Detect which cell encompasses the target text, then output its [X, Y] center coordinate. 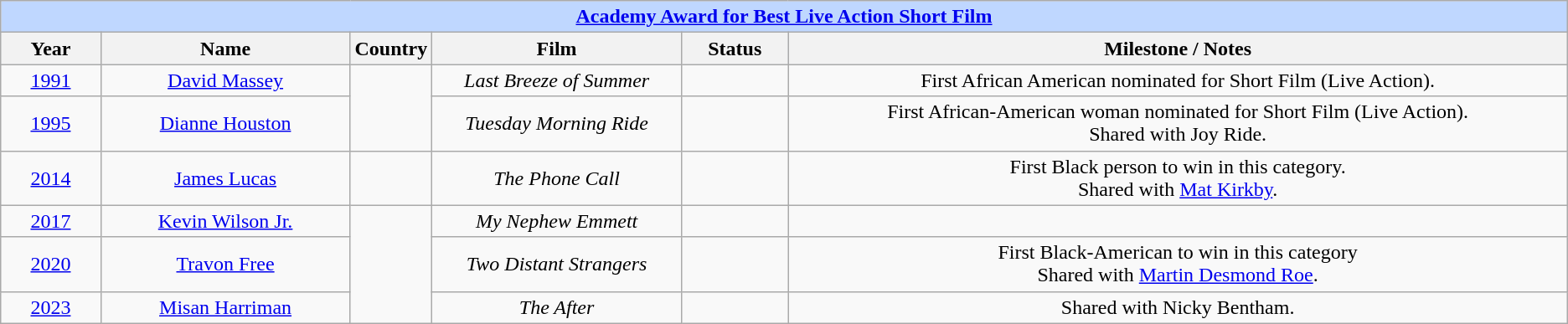
First Black-American to win in this categoryShared with Martin Desmond Roe. [1178, 265]
David Massey [225, 80]
1991 [50, 80]
James Lucas [225, 177]
Tuesday Morning Ride [557, 124]
Film [557, 49]
Status [735, 49]
Travon Free [225, 265]
Two Distant Strangers [557, 265]
Dianne Houston [225, 124]
Name [225, 49]
Academy Award for Best Live Action Short Film [784, 17]
2023 [50, 307]
Last Breeze of Summer [557, 80]
First African-American woman nominated for Short Film (Live Action).Shared with Joy Ride. [1178, 124]
Year [50, 49]
First Black person to win in this category.Shared with Mat Kirkby. [1178, 177]
Misan Harriman [225, 307]
My Nephew Emmett [557, 221]
First African American nominated for Short Film (Live Action). [1178, 80]
The Phone Call [557, 177]
Milestone / Notes [1178, 49]
The After [557, 307]
2014 [50, 177]
2020 [50, 265]
Country [391, 49]
Shared with Nicky Bentham. [1178, 307]
Kevin Wilson Jr. [225, 221]
1995 [50, 124]
2017 [50, 221]
